Capture the cell that displays the provided text and extract its [x, y] central coordinate. 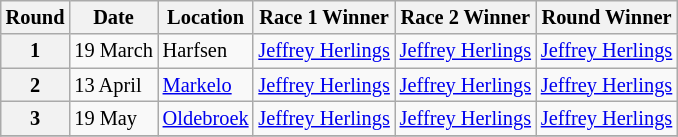
Harfsen [206, 51]
Race 1 Winner [324, 17]
Location [206, 17]
Round [36, 17]
19 March [113, 51]
Markelo [206, 85]
3 [36, 118]
Round Winner [606, 17]
Race 2 Winner [466, 17]
Date [113, 17]
19 May [113, 118]
13 April [113, 85]
1 [36, 51]
2 [36, 85]
Oldebroek [206, 118]
